Return the [X, Y] coordinate for the center point of the cell that contains the specified text.  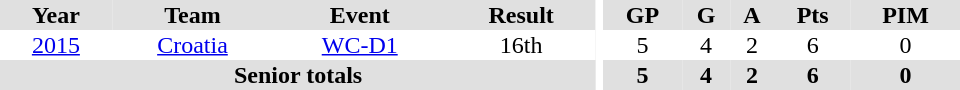
G [706, 15]
PIM [906, 15]
2015 [56, 45]
A [752, 15]
Senior totals [298, 75]
Croatia [192, 45]
16th [521, 45]
WC-D1 [360, 45]
Result [521, 15]
Team [192, 15]
Event [360, 15]
GP [643, 15]
Year [56, 15]
Pts [812, 15]
